For the text-containing cell, return its midpoint in (x, y) coordinate format. 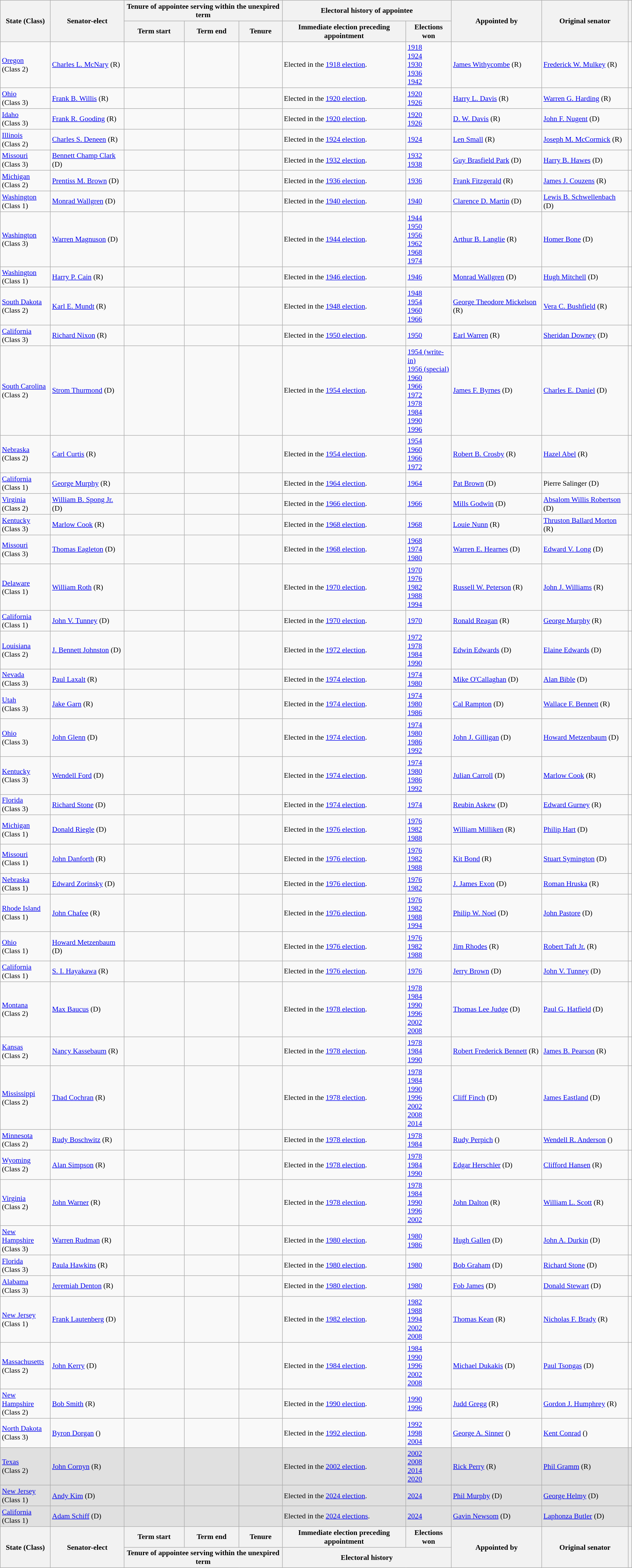
1936 (429, 181)
19781984 (429, 1140)
Reubin Askew (D) (496, 805)
Laphonza Butler (D) (585, 1516)
Frank Fitzgerald (R) (496, 181)
S. I. Hayakawa (R) (88, 971)
Philip Hart (D) (585, 830)
Alan Simpson (R) (88, 1165)
1950 (429, 335)
1966 (429, 504)
Thad Cochran (R) (88, 1098)
Hugh Gallen (D) (496, 1241)
1976 (429, 971)
19801986 (429, 1241)
Nebraska(Class 2) (26, 454)
John F. Nugent (D) (585, 119)
Elected in the 1966 election. (344, 504)
Montana(Class 2) (26, 1009)
John Cornyn (R) (88, 1466)
1954196019661972 (429, 454)
Donald Stewart (D) (585, 1286)
199219982004 (429, 1433)
Rhode Island(Class 1) (26, 913)
Utah(Class 3) (26, 704)
Paul Tsongas (D) (585, 1366)
John Dalton (R) (496, 1203)
Elected in the 1944 election. (344, 239)
Earl Warren (R) (496, 335)
Washington(Class 3) (26, 239)
Phil Murphy (D) (496, 1495)
196819741980 (429, 550)
John Warner (R) (88, 1203)
Strom Thurmond (D) (88, 391)
1946 (429, 277)
Pierre Salinger (D) (585, 484)
19821988199420022008 (429, 1319)
Jeremiah Denton (R) (88, 1286)
Julian Carroll (D) (496, 775)
19181924193019361942 (429, 65)
Elected in the 2024 election. (344, 1495)
William Milliken (R) (496, 830)
Arthur B. Langlie (R) (496, 239)
Paul G. Hatfield (D) (585, 1009)
Louisiana(Class 2) (26, 650)
Elected in the 1924 election. (344, 140)
New Hampshire(Class 3) (26, 1241)
John Danforth (R) (88, 859)
Robert Frederick Bennett (R) (496, 1052)
1924 (429, 140)
Michael Dukakis (D) (496, 1366)
Edward V. Long (D) (585, 550)
John J. Williams (R) (585, 588)
Thruston Ballard Morton (R) (585, 525)
Electoral history (367, 1558)
South Carolina(Class 2) (26, 391)
Elected in the 1918 election. (344, 65)
1970 (429, 621)
Nicholas F. Brady (R) (585, 1319)
Charles E. Daniel (D) (585, 391)
Kit Bond (R) (496, 859)
James J. Couzens (R) (585, 181)
194419501956196219681974 (429, 239)
Vera C. Bushfield (R) (585, 306)
Elected in the 1932 election. (344, 160)
George Theodore Mickelson (R) (496, 306)
Stuart Symington (D) (585, 859)
1940 (429, 202)
Richard Nixon (R) (88, 335)
Alan Bible (D) (585, 679)
Frank B. Willis (R) (88, 98)
19901996 (429, 1404)
1976198219881994 (429, 913)
Elected in the 1984 election. (344, 1366)
Edgar Herschler (D) (496, 1165)
Elected in the 1982 election. (344, 1319)
Len Small (R) (496, 140)
Mike O'Callaghan (D) (496, 679)
Alabama(Class 3) (26, 1286)
Ohio(Class 1) (26, 946)
John Pastore (D) (585, 913)
Absalom Willis Robertson (D) (585, 504)
Prentiss M. Brown (D) (88, 181)
Edward Gurney (R) (585, 805)
Philip W. Noel (D) (496, 913)
Judd Gregg (R) (496, 1404)
John J. Gilligan (D) (496, 738)
Cal Rampton (D) (496, 704)
1954 (write-in)1956 (special)1960196619721978198419901996 (429, 391)
J. James Exon (D) (496, 884)
Thomas Eagleton (D) (88, 550)
California(Class 3) (26, 335)
Paula Hawkins (R) (88, 1265)
1948195419601966 (429, 306)
Bennett Champ Clark (D) (88, 160)
Fob James (D) (496, 1286)
Guy Brasfield Park (D) (496, 160)
George A. Sinner () (496, 1433)
Edward Zorinsky (D) (88, 884)
Clifford Hansen (R) (585, 1165)
Harry L. Davis (R) (496, 98)
Nancy Kassebaum (R) (88, 1052)
Elaine Edwards (D) (585, 650)
Edwin Edwards (D) (496, 650)
Illinois(Class 2) (26, 140)
Wyoming(Class 2) (26, 1165)
1972197819841990 (429, 650)
John Kerry (D) (88, 1366)
Thomas Kean (R) (496, 1319)
Donald Riegle (D) (88, 830)
Gordon J. Humphrey (R) (585, 1404)
James Withycombe (R) (496, 65)
Max Baucus (D) (88, 1009)
Elected in the 2002 election. (344, 1466)
19761982 (429, 884)
North Dakota(Class 3) (26, 1433)
Byron Dorgan () (88, 1433)
Mississippi(Class 2) (26, 1098)
Paul Laxalt (R) (88, 679)
Wendell Ford (D) (88, 775)
James F. Byrnes (D) (496, 391)
19781984199019962002 (429, 1203)
Elected in the 1990 election. (344, 1404)
197819841990199620022008 (429, 1009)
Jim Rhodes (R) (496, 946)
Jerry Brown (D) (496, 971)
1968 (429, 525)
Karl E. Mundt (R) (88, 306)
D. W. Davis (R) (496, 119)
Rudy Boschwitz (R) (88, 1140)
Michigan(Class 2) (26, 181)
Louie Nunn (R) (496, 525)
Elected in the 1964 election. (344, 484)
Rick Perry (R) (496, 1466)
Kent Conrad () (585, 1433)
Ronald Reagan (R) (496, 621)
Gavin Newsom (D) (496, 1516)
Frank Lautenberg (D) (88, 1319)
Carl Curtis (R) (88, 454)
Mills Godwin (D) (496, 504)
Harry P. Cain (R) (88, 277)
James B. Pearson (R) (585, 1052)
Oregon(Class 2) (26, 65)
19741980 (429, 679)
Missouri(Class 1) (26, 859)
Warren Rudman (R) (88, 1241)
Hugh Mitchell (D) (585, 277)
Sheridan Downey (D) (585, 335)
Warren G. Harding (R) (585, 98)
John Glenn (D) (88, 738)
1964 (429, 484)
Frederick W. Mulkey (R) (585, 65)
Homer Bone (D) (585, 239)
Bob Graham (D) (496, 1265)
Electoral history of appointee (367, 11)
Elected in the 1946 election. (344, 277)
South Dakota(Class 2) (26, 306)
Elected in the 1936 election. (344, 181)
James Eastland (D) (585, 1098)
Elected in the 1948 election. (344, 306)
Idaho(Class 3) (26, 119)
2002200820142020 (429, 1466)
Bob Smith (R) (88, 1404)
Michigan(Class 1) (26, 830)
197419801986 (429, 704)
Elected in the 1940 election. (344, 202)
Wallace F. Bennett (R) (585, 704)
1978198419901996200220082014 (429, 1098)
Wendell R. Anderson () (585, 1140)
Phil Gramm (R) (585, 1466)
Clarence D. Martin (D) (496, 202)
Charles L. McNary (R) (88, 65)
Warren Magnuson (D) (88, 239)
Russell W. Peterson (R) (496, 588)
William Roth (R) (88, 588)
Nebraska(Class 1) (26, 884)
William B. Spong Jr. (D) (88, 504)
Jake Garn (R) (88, 704)
Nevada(Class 3) (26, 679)
19321938 (429, 160)
John A. Durkin (D) (585, 1241)
Andy Kim (D) (88, 1495)
Hazel Abel (R) (585, 454)
Elected in the 1992 election. (344, 1433)
Harry B. Hawes (D) (585, 160)
Cliff Finch (D) (496, 1098)
Kansas(Class 2) (26, 1052)
Lewis B. Schwellenbach (D) (585, 202)
J. Bennett Johnston (D) (88, 650)
Minnesota(Class 2) (26, 1140)
Elected in the 2024 elections. (344, 1516)
Rudy Perpich () (496, 1140)
Charles S. Deneen (R) (88, 140)
George Helmy (D) (585, 1495)
Elected in the 1972 election. (344, 650)
Frank R. Gooding (R) (88, 119)
Texas(Class 2) (26, 1466)
William L. Scott (R) (585, 1203)
1974 (429, 805)
Robert B. Crosby (R) (496, 454)
Roman Hruska (R) (585, 884)
Adam Schiff (D) (88, 1516)
Joseph M. McCormick (R) (585, 140)
19841990199620022008 (429, 1366)
New Hampshire(Class 2) (26, 1404)
John Chafee (R) (88, 913)
Elected in the 1950 election. (344, 335)
Thomas Lee Judge (D) (496, 1009)
Warren E. Hearnes (D) (496, 550)
Massachusetts(Class 2) (26, 1366)
Delaware(Class 1) (26, 588)
Robert Taft Jr. (R) (585, 946)
19701976198219881994 (429, 588)
Pat Brown (D) (496, 484)
